Determine the (x, y) coordinate at the center of the cell enclosing the given text.  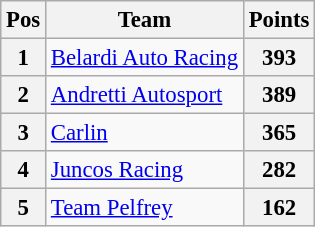
2 (24, 95)
Juncos Racing (145, 170)
3 (24, 133)
Pos (24, 20)
282 (278, 170)
365 (278, 133)
389 (278, 95)
Belardi Auto Racing (145, 58)
5 (24, 208)
4 (24, 170)
393 (278, 58)
162 (278, 208)
Team Pelfrey (145, 208)
Carlin (145, 133)
Andretti Autosport (145, 95)
1 (24, 58)
Team (145, 20)
Points (278, 20)
